Capture the cell that displays the provided text and extract its [x, y] central coordinate. 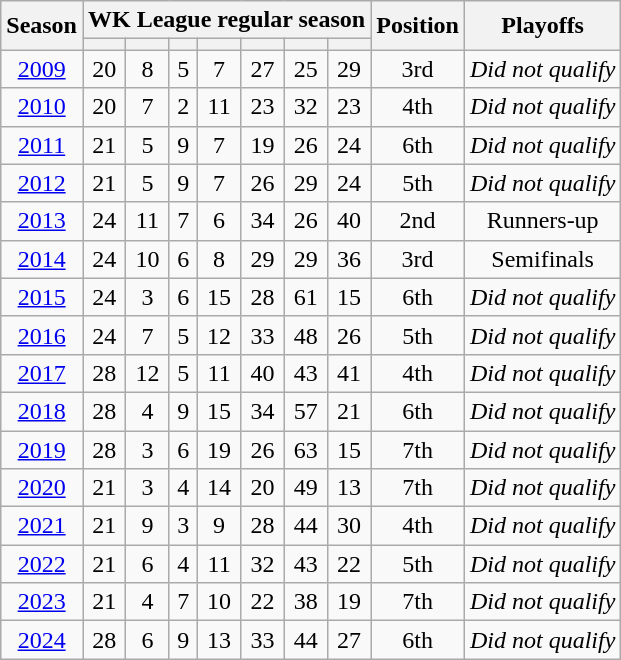
30 [348, 526]
63 [306, 449]
25 [306, 69]
2019 [42, 449]
2015 [42, 297]
48 [306, 335]
36 [348, 259]
WK League regular season [226, 20]
2018 [42, 411]
2016 [42, 335]
2010 [42, 107]
2023 [42, 602]
2013 [42, 221]
2022 [42, 564]
2017 [42, 373]
41 [348, 373]
2nd [418, 221]
Semifinals [542, 259]
2024 [42, 640]
2011 [42, 145]
Position [418, 26]
2 [183, 107]
49 [306, 488]
Playoffs [542, 26]
2020 [42, 488]
Runners-up [542, 221]
2012 [42, 183]
2021 [42, 526]
14 [218, 488]
61 [306, 297]
38 [306, 602]
Season [42, 26]
57 [306, 411]
2014 [42, 259]
2009 [42, 69]
